From the cell containing the given text, extract its center point as [x, y] coordinate. 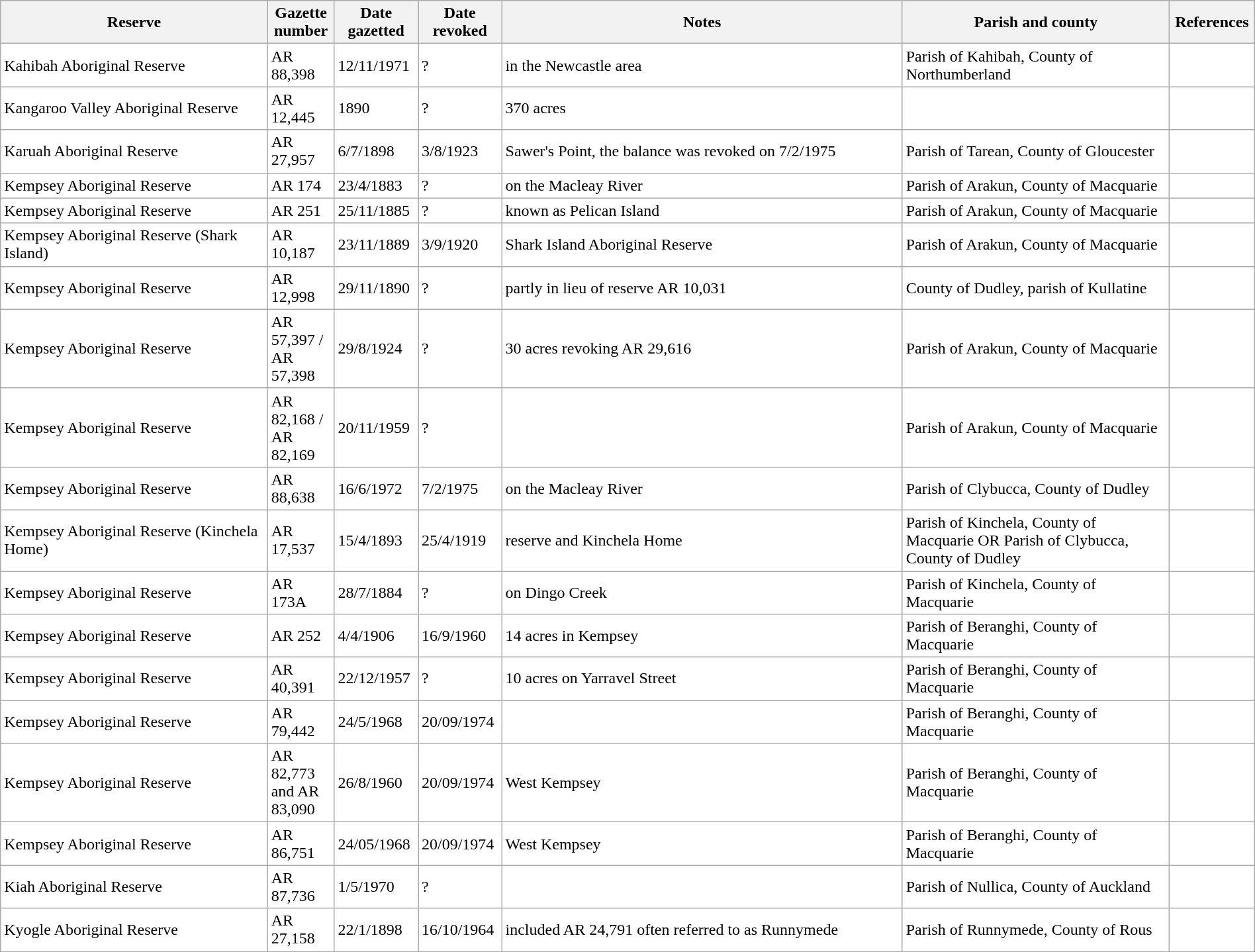
AR 88,398 [301, 65]
Sawer's Point, the balance was revoked on 7/2/1975 [702, 151]
AR 174 [301, 185]
AR 10,187 [301, 245]
AR 82,773 and AR 83,090 [301, 783]
15/4/1893 [376, 540]
Parish of Kahibah, County of Northumberland [1035, 65]
AR 79,442 [301, 722]
Parish of Clybucca, County of Dudley [1035, 489]
Parish of Kinchela, County of Macquarie OR Parish of Clybucca, County of Dudley [1035, 540]
24/05/1968 [376, 843]
1/5/1970 [376, 887]
16/6/1972 [376, 489]
AR 86,751 [301, 843]
23/4/1883 [376, 185]
29/11/1890 [376, 287]
4/4/1906 [376, 636]
1890 [376, 109]
on Dingo Creek [702, 592]
Kempsey Aboriginal Reserve (Kinchela Home) [134, 540]
12/11/1971 [376, 65]
Reserve [134, 23]
AR 87,736 [301, 887]
20/11/1959 [376, 428]
30 acres revoking AR 29,616 [702, 348]
County of Dudley, parish of Kullatine [1035, 287]
28/7/1884 [376, 592]
AR 17,537 [301, 540]
14 acres in Kempsey [702, 636]
AR 88,638 [301, 489]
partly in lieu of reserve AR 10,031 [702, 287]
370 acres [702, 109]
3/8/1923 [461, 151]
AR 40,391 [301, 679]
included AR 24,791 often referred to as Runnymede [702, 929]
29/8/1924 [376, 348]
AR 27,158 [301, 929]
reserve and Kinchela Home [702, 540]
References [1213, 23]
AR 82,168 / AR 82,169 [301, 428]
Parish of Nullica, County of Auckland [1035, 887]
Parish and county [1035, 23]
known as Pelican Island [702, 211]
Parish of Runnymede, County of Rous [1035, 929]
Date gazetted [376, 23]
25/4/1919 [461, 540]
Kahibah Aboriginal Reserve [134, 65]
in the Newcastle area [702, 65]
Kiah Aboriginal Reserve [134, 887]
6/7/1898 [376, 151]
22/1/1898 [376, 929]
25/11/1885 [376, 211]
Shark Island Aboriginal Reserve [702, 245]
24/5/1968 [376, 722]
AR 173A [301, 592]
AR 57,397 / AR 57,398 [301, 348]
Kyogle Aboriginal Reserve [134, 929]
16/10/1964 [461, 929]
AR 251 [301, 211]
Kangaroo Valley Aboriginal Reserve [134, 109]
3/9/1920 [461, 245]
Gazette number [301, 23]
AR 27,957 [301, 151]
AR 12,998 [301, 287]
Kempsey Aboriginal Reserve (Shark Island) [134, 245]
AR 252 [301, 636]
Karuah Aboriginal Reserve [134, 151]
AR 12,445 [301, 109]
22/12/1957 [376, 679]
Date revoked [461, 23]
16/9/1960 [461, 636]
Notes [702, 23]
10 acres on Yarravel Street [702, 679]
Parish of Tarean, County of Gloucester [1035, 151]
23/11/1889 [376, 245]
26/8/1960 [376, 783]
Parish of Kinchela, County of Macquarie [1035, 592]
7/2/1975 [461, 489]
